Return the (x, y) coordinate for the center point of the cell that contains the specified text.  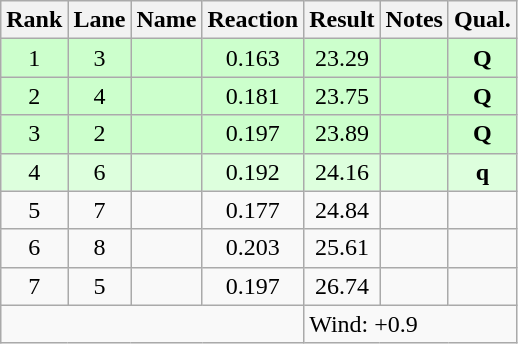
0.177 (253, 210)
26.74 (342, 286)
Lane (100, 20)
24.16 (342, 172)
0.192 (253, 172)
Result (342, 20)
0.163 (253, 58)
Wind: +0.9 (410, 324)
1 (34, 58)
25.61 (342, 248)
Name (166, 20)
Reaction (253, 20)
23.89 (342, 134)
0.203 (253, 248)
0.181 (253, 96)
24.84 (342, 210)
Rank (34, 20)
8 (100, 248)
Qual. (482, 20)
q (482, 172)
Notes (414, 20)
23.29 (342, 58)
23.75 (342, 96)
